From the cell containing the given text, extract its center point as (X, Y) coordinate. 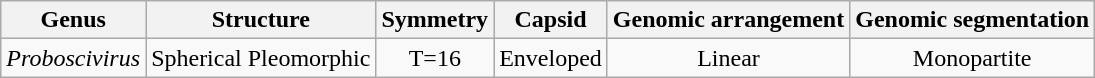
Proboscivirus (74, 58)
Linear (728, 58)
Capsid (551, 20)
Enveloped (551, 58)
Symmetry (435, 20)
T=16 (435, 58)
Structure (261, 20)
Genomic arrangement (728, 20)
Spherical Pleomorphic (261, 58)
Genomic segmentation (972, 20)
Monopartite (972, 58)
Genus (74, 20)
